Provide the (X, Y) coordinate of the cell's center where the given text is located.  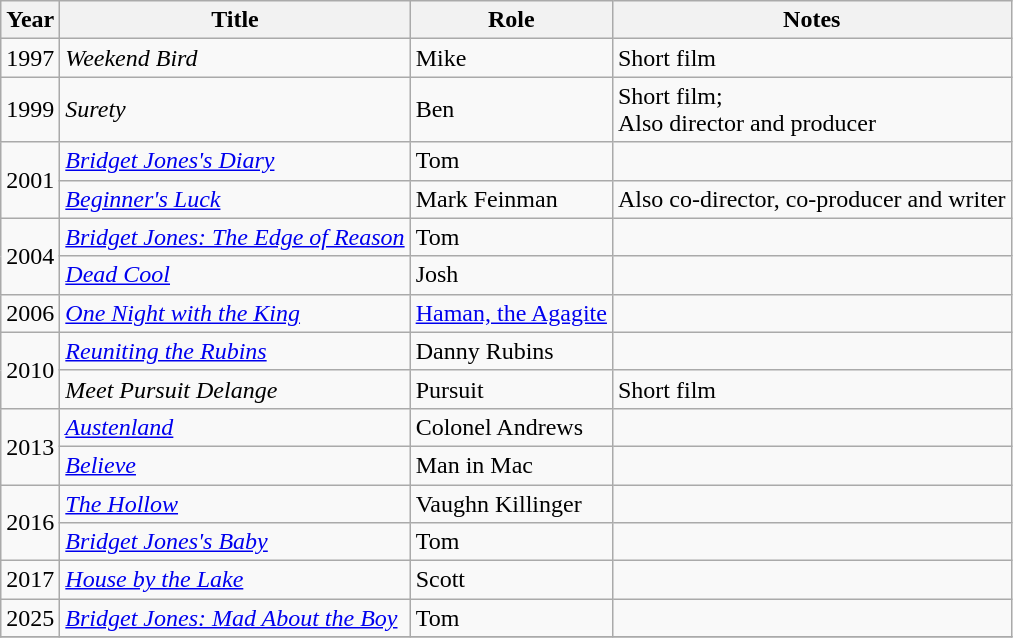
Austenland (235, 427)
2004 (30, 256)
Notes (812, 20)
2010 (30, 370)
Title (235, 20)
Believe (235, 465)
Bridget Jones: The Edge of Reason (235, 237)
Scott (511, 580)
Pursuit (511, 389)
Short film;Also director and producer (812, 110)
Man in Mac (511, 465)
House by the Lake (235, 580)
Bridget Jones: Mad About the Boy (235, 618)
Meet Pursuit Delange (235, 389)
1997 (30, 58)
Haman, the Agagite (511, 313)
Dead Cool (235, 275)
2017 (30, 580)
Bridget Jones's Diary (235, 161)
Colonel Andrews (511, 427)
Ben (511, 110)
2001 (30, 180)
Danny Rubins (511, 351)
1999 (30, 110)
Vaughn Killinger (511, 503)
Josh (511, 275)
Mark Feinman (511, 199)
Year (30, 20)
2025 (30, 618)
The Hollow (235, 503)
Reuniting the Rubins (235, 351)
2013 (30, 446)
Surety (235, 110)
Mike (511, 58)
Beginner's Luck (235, 199)
2016 (30, 522)
Also co-director, co-producer and writer (812, 199)
2006 (30, 313)
One Night with the King (235, 313)
Bridget Jones's Baby (235, 542)
Role (511, 20)
Weekend Bird (235, 58)
